Pinpoint the cell where the given text exists, returning its (X, Y) midpoint coordinate. 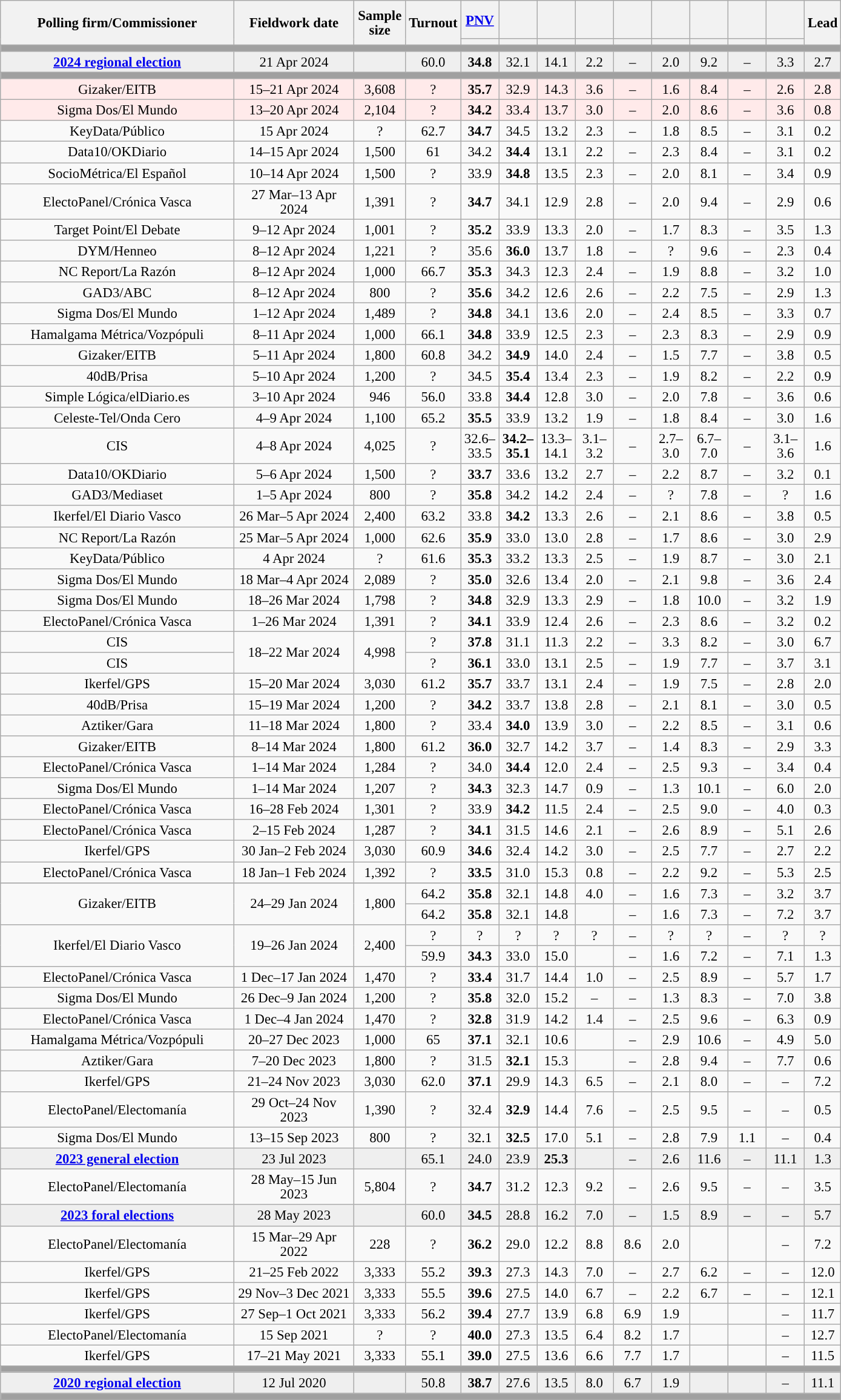
15.0 (556, 956)
27.7 (518, 1313)
27.6 (518, 1382)
3.1–3.6 (786, 447)
31.0 (518, 873)
0.3 (823, 810)
Simple Lógica/elDiario.es (117, 397)
7.6 (595, 1110)
16.2 (556, 1215)
28.8 (518, 1215)
35.9 (480, 537)
6.8 (595, 1313)
6.7–7.0 (708, 447)
14–15 Apr 2024 (294, 153)
34.9 (518, 355)
1,207 (380, 788)
6.5 (595, 1082)
12.7 (823, 1335)
1,001 (380, 230)
50.8 (434, 1382)
5–6 Apr 2024 (294, 475)
14.6 (556, 830)
2023 general election (117, 1158)
10.1 (708, 788)
32.8 (480, 1019)
36.2 (480, 1243)
15–20 Mar 2024 (294, 684)
60.8 (434, 355)
PNV (480, 19)
33.2 (518, 558)
39.4 (480, 1313)
34.2–35.1 (518, 447)
37.8 (480, 642)
0.7 (823, 314)
34.6 (480, 851)
4,998 (380, 652)
18 Jan–1 Feb 2024 (294, 873)
946 (380, 397)
31.7 (518, 977)
17–21 May 2021 (294, 1356)
13.3–14.1 (556, 447)
4 Apr 2024 (294, 558)
33.6 (518, 475)
6.6 (595, 1356)
18–26 Mar 2024 (294, 600)
59.9 (434, 956)
Sample size (380, 23)
Target Point/El Debate (117, 230)
5.0 (823, 1040)
19–26 Jan 2024 (294, 945)
4,025 (380, 447)
60.9 (434, 851)
2,104 (380, 110)
1–5 Apr 2024 (294, 495)
55.5 (434, 1293)
2–15 Feb 2024 (294, 830)
12.9 (556, 201)
Celeste-Tel/Onda Cero (117, 418)
3–10 Apr 2024 (294, 397)
15 Apr 2024 (294, 132)
32.6 (518, 579)
11.7 (823, 1313)
9.8 (708, 579)
Turnout (434, 23)
26 Mar–5 Apr 2024 (294, 517)
13.8 (556, 705)
62.7 (434, 132)
14.1 (556, 62)
21–24 Nov 2023 (294, 1082)
15–19 Mar 2024 (294, 705)
39.6 (480, 1293)
30 Jan–2 Feb 2024 (294, 851)
27 Mar–13 Apr 2024 (294, 201)
12.6 (556, 293)
6.4 (595, 1335)
6.9 (632, 1313)
6.0 (786, 788)
25 Mar–5 Apr 2024 (294, 537)
35.5 (480, 418)
40.0 (480, 1335)
1,390 (380, 1110)
3.1–3.2 (595, 447)
6.3 (786, 1019)
14.7 (556, 788)
35.0 (480, 579)
56.0 (434, 397)
26 Dec–9 Jan 2024 (294, 997)
20–27 Dec 2023 (294, 1040)
4–9 Apr 2024 (294, 418)
15–21 Apr 2024 (294, 90)
5,804 (380, 1188)
62.0 (434, 1082)
1,301 (380, 810)
1–26 Mar 2024 (294, 621)
4–8 Apr 2024 (294, 447)
11.3 (556, 642)
61 (434, 153)
21–25 Feb 2022 (294, 1272)
1,100 (380, 418)
5–11 Apr 2024 (294, 355)
Polling firm/Commissioner (117, 23)
7.9 (708, 1138)
66.7 (434, 271)
1,798 (380, 600)
10.0 (708, 600)
10–14 Apr 2024 (294, 173)
9.3 (708, 767)
65.2 (434, 418)
SocioMétrica/El Español (117, 173)
25.3 (556, 1158)
31.9 (518, 1019)
GAD3/ABC (117, 293)
38.7 (480, 1382)
1 Dec–17 Jan 2024 (294, 977)
1,284 (380, 767)
6.2 (708, 1272)
13.0 (556, 537)
13–20 Apr 2024 (294, 110)
Lead (823, 23)
1,489 (380, 314)
32.5 (518, 1138)
28 May 2023 (294, 1215)
15.2 (556, 997)
18–22 Mar 2024 (294, 652)
2.7–3.0 (671, 447)
15 Sep 2021 (294, 1335)
1 Dec–4 Jan 2024 (294, 1019)
55.1 (434, 1356)
66.1 (434, 334)
21 Apr 2024 (294, 62)
29 Nov–3 Dec 2021 (294, 1293)
39.3 (480, 1272)
32.0 (518, 997)
62.6 (434, 537)
24.0 (480, 1158)
12.2 (556, 1243)
5.3 (786, 873)
8–11 Apr 2024 (294, 334)
63.2 (434, 517)
Fieldwork date (294, 23)
4.9 (786, 1040)
61.6 (434, 558)
12 Jul 2020 (294, 1382)
17.0 (556, 1138)
32.7 (518, 747)
18 Mar–4 Apr 2024 (294, 579)
65.1 (434, 1158)
29.9 (518, 1082)
29.0 (518, 1243)
GAD3/Mediaset (117, 495)
0.1 (823, 475)
13–15 Sep 2023 (294, 1138)
1,392 (380, 873)
12.1 (823, 1293)
23 Jul 2023 (294, 1158)
55.2 (434, 1272)
12.8 (556, 397)
32.3 (518, 788)
2023 foral elections (117, 1215)
8–14 Mar 2024 (294, 747)
12.5 (556, 334)
5–10 Apr 2024 (294, 376)
2,089 (380, 579)
12.4 (556, 621)
28 May–15 Jun 2023 (294, 1188)
11.6 (708, 1158)
31.2 (518, 1188)
DYM/Henneo (117, 251)
27 Sep–1 Oct 2021 (294, 1313)
3,608 (380, 90)
15 Mar–29 Apr 2022 (294, 1243)
1,287 (380, 830)
33.5 (480, 873)
35.4 (518, 376)
24–29 Jan 2024 (294, 903)
56.2 (434, 1313)
1,221 (380, 251)
31.1 (518, 642)
36.1 (480, 663)
39.0 (480, 1356)
7.1 (786, 956)
2024 regional election (117, 62)
1.1 (747, 1138)
9.0 (708, 810)
65 (434, 1040)
32.6–33.5 (480, 447)
35.2 (480, 230)
228 (380, 1243)
11–18 Mar 2024 (294, 726)
7–20 Dec 2023 (294, 1060)
1–12 Apr 2024 (294, 314)
29 Oct–24 Nov 2023 (294, 1110)
23.9 (518, 1158)
16–28 Feb 2024 (294, 810)
9–12 Apr 2024 (294, 230)
2020 regional election (117, 1382)
